Output the (X, Y) coordinate of the center of the cell containing the given text.  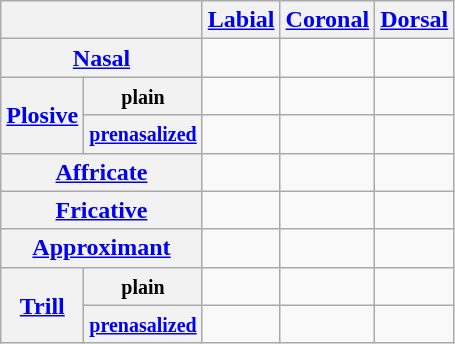
Fricative (102, 210)
Affricate (102, 172)
Plosive (42, 115)
Approximant (102, 248)
Labial (241, 20)
Trill (42, 305)
Nasal (102, 58)
Coronal (328, 20)
Dorsal (414, 20)
